Locate the cell with the specified text and output its [X, Y] center coordinate. 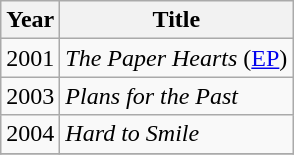
Plans for the Past [176, 96]
2003 [30, 96]
Title [176, 20]
2004 [30, 134]
The Paper Hearts (EP) [176, 58]
2001 [30, 58]
Hard to Smile [176, 134]
Year [30, 20]
